Output the [x, y] coordinate of the center of the cell containing the given text.  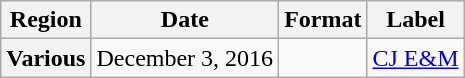
December 3, 2016 [185, 58]
Label [416, 20]
Region [46, 20]
Date [185, 20]
Various [46, 58]
Format [323, 20]
CJ E&M [416, 58]
